From the cell containing the given text, extract its center point as (x, y) coordinate. 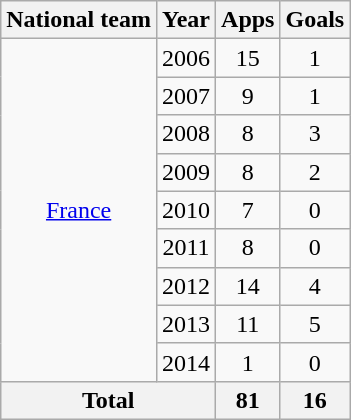
2010 (186, 210)
16 (315, 400)
9 (248, 96)
Goals (315, 20)
7 (248, 210)
Apps (248, 20)
5 (315, 324)
2009 (186, 172)
Total (108, 400)
2006 (186, 58)
2007 (186, 96)
3 (315, 134)
2013 (186, 324)
14 (248, 286)
France (79, 210)
81 (248, 400)
2014 (186, 362)
11 (248, 324)
4 (315, 286)
2 (315, 172)
Year (186, 20)
2008 (186, 134)
2012 (186, 286)
15 (248, 58)
2011 (186, 248)
National team (79, 20)
